From the cell containing the given text, extract its center point as [X, Y] coordinate. 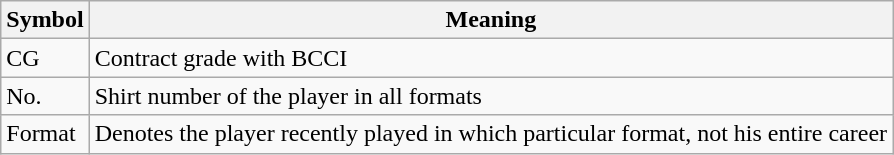
No. [45, 96]
Denotes the player recently played in which particular format, not his entire career [490, 134]
Meaning [490, 20]
CG [45, 58]
Format [45, 134]
Contract grade with BCCI [490, 58]
Shirt number of the player in all formats [490, 96]
Symbol [45, 20]
